Pinpoint the cell where the given text exists, returning its (x, y) midpoint coordinate. 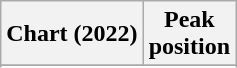
Chart (2022) (72, 34)
Peakposition (189, 34)
